Search for the cell housing the specified text and yield its (X, Y) center coordinate. 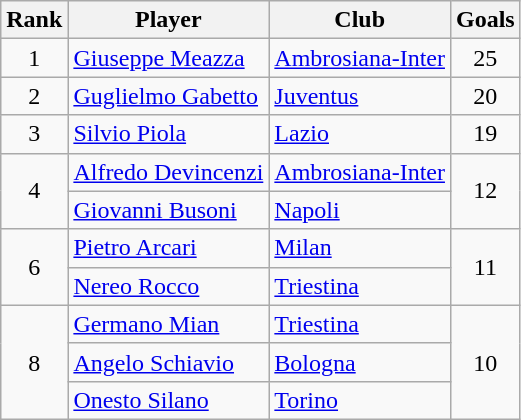
Nereo Rocco (168, 286)
11 (485, 267)
Lazio (360, 134)
Giovanni Busoni (168, 210)
20 (485, 96)
Alfredo Devincenzi (168, 172)
Juventus (360, 96)
Napoli (360, 210)
Germano Mian (168, 324)
Goals (485, 20)
19 (485, 134)
Rank (34, 20)
Onesto Silano (168, 400)
3 (34, 134)
Milan (360, 248)
8 (34, 362)
Club (360, 20)
25 (485, 58)
10 (485, 362)
Pietro Arcari (168, 248)
1 (34, 58)
Giuseppe Meazza (168, 58)
12 (485, 191)
4 (34, 191)
6 (34, 267)
Angelo Schiavio (168, 362)
2 (34, 96)
Guglielmo Gabetto (168, 96)
Silvio Piola (168, 134)
Bologna (360, 362)
Torino (360, 400)
Player (168, 20)
